Extract the (x, y) coordinate from the center of the cell holding the provided text.  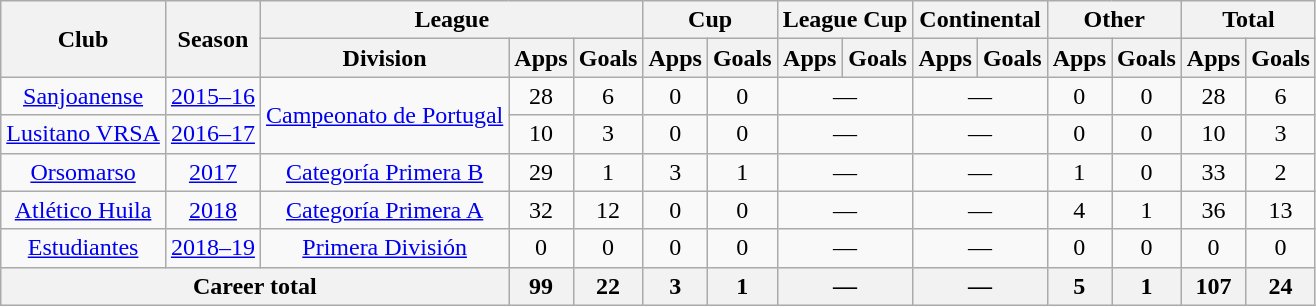
33 (1213, 172)
2016–17 (212, 134)
13 (1281, 210)
2018 (212, 210)
107 (1213, 286)
Primera División (384, 248)
4 (1079, 210)
12 (608, 210)
22 (608, 286)
Continental (980, 20)
99 (541, 286)
Club (84, 39)
Estudiantes (84, 248)
5 (1079, 286)
Cup (710, 20)
League (452, 20)
Campeonato de Portugal (384, 115)
Total (1248, 20)
24 (1281, 286)
Other (1114, 20)
36 (1213, 210)
Categoría Primera A (384, 210)
Career total (255, 286)
32 (541, 210)
Orsomarso (84, 172)
29 (541, 172)
2018–19 (212, 248)
League Cup (845, 20)
2017 (212, 172)
2015–16 (212, 96)
Lusitano VRSA (84, 134)
Atlético Huila (84, 210)
Division (384, 58)
Season (212, 39)
Categoría Primera B (384, 172)
2 (1281, 172)
Sanjoanense (84, 96)
